Locate the cell with the specified text and output its [x, y] center coordinate. 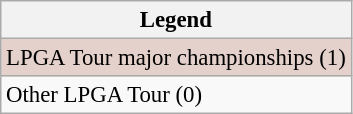
LPGA Tour major championships (1) [176, 58]
Legend [176, 20]
Other LPGA Tour (0) [176, 95]
